Find where the given text appears and provide that cell's center as (x, y) coordinate. 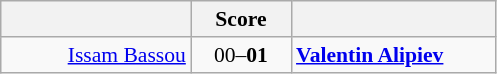
00–01 (241, 55)
Issam Bassou (96, 55)
Valentin Alipiev (394, 55)
Score (241, 19)
